Determine the (x, y) coordinate at the center of the cell enclosing the given text.  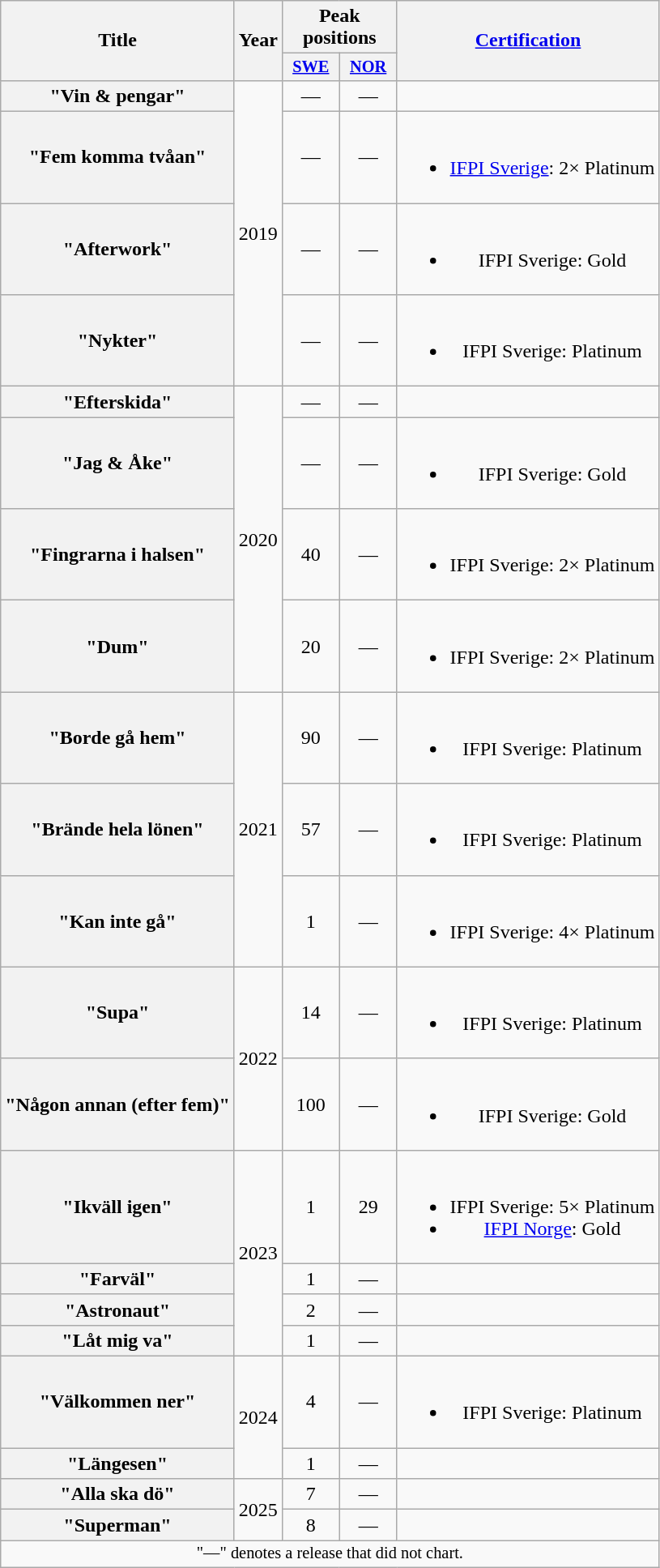
8 (311, 1525)
"Afterwork" (118, 250)
"Dum" (118, 647)
2 (311, 1310)
Peak positions (339, 28)
2023 (258, 1253)
7 (311, 1494)
"Jag & Åke" (118, 464)
100 (311, 1104)
"Farväl" (118, 1279)
"Astronaut" (118, 1310)
"Efterskida" (118, 402)
"Fingrarna i halsen" (118, 554)
4 (311, 1402)
"Låt mig va" (118, 1340)
"Ikväll igen" (118, 1207)
"Kan inte gå" (118, 921)
"Vin & pengar" (118, 96)
2024 (258, 1418)
NOR (368, 67)
2021 (258, 830)
"Supa" (118, 1013)
"Fem komma tvåan" (118, 157)
2020 (258, 540)
"Alla ska dö" (118, 1494)
Certification (528, 41)
29 (368, 1207)
2022 (258, 1058)
"Nykter" (118, 340)
"Välkommen ner" (118, 1402)
90 (311, 737)
"Superman" (118, 1525)
Year (258, 41)
2019 (258, 233)
IFPI Sverige: 5× PlatinumIFPI Norge: Gold (528, 1207)
40 (311, 554)
"Längesen" (118, 1463)
2025 (258, 1510)
"Brände hela lönen" (118, 830)
"Borde gå hem" (118, 737)
20 (311, 647)
Title (118, 41)
14 (311, 1013)
57 (311, 830)
SWE (311, 67)
"—" denotes a release that did not chart. (330, 1554)
IFPI Sverige: 4× Platinum (528, 921)
"Någon annan (efter fem)" (118, 1104)
